Output the [x, y] coordinate of the center of the cell containing the given text.  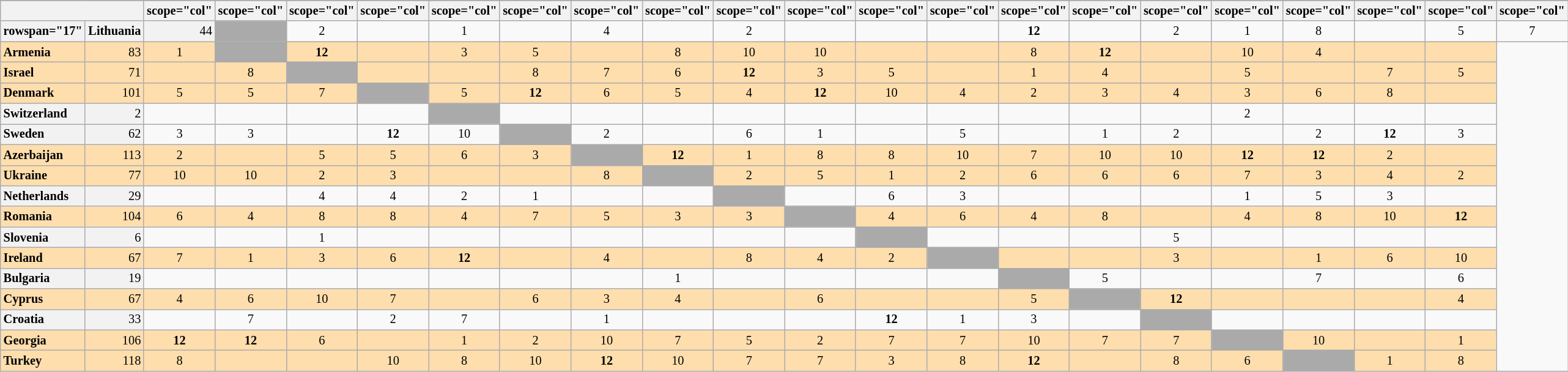
Bulgaria [43, 278]
33 [114, 319]
Ukraine [43, 176]
Netherlands [43, 196]
44 [179, 31]
Sweden [43, 134]
Croatia [43, 319]
77 [114, 176]
Switzerland [43, 114]
101 [114, 93]
Romania [43, 217]
Ireland [43, 258]
29 [114, 196]
Azerbaijan [43, 155]
Armenia [43, 52]
Turkey [43, 360]
113 [114, 155]
83 [114, 52]
Denmark [43, 93]
19 [114, 278]
Georgia [43, 340]
Slovenia [43, 237]
118 [114, 360]
62 [114, 134]
rowspan="17" [43, 31]
104 [114, 217]
Israel [43, 72]
71 [114, 72]
106 [114, 340]
Lithuania [114, 31]
Cyprus [43, 299]
